Detect which cell encompasses the target text, then output its (x, y) center coordinate. 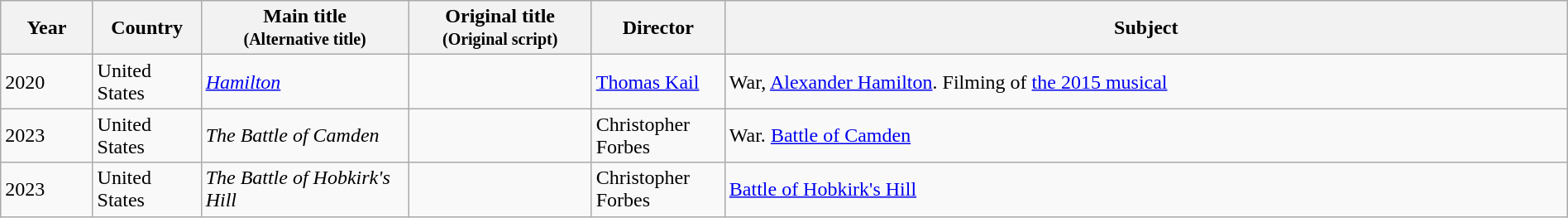
2020 (46, 81)
War. Battle of Camden (1146, 136)
The Battle of Camden (304, 136)
War, Alexander Hamilton. Filming of the 2015 musical (1146, 81)
Subject (1146, 28)
The Battle of Hobkirk's Hill (304, 189)
Director (658, 28)
Main title(Alternative title) (304, 28)
Hamilton (304, 81)
Thomas Kail (658, 81)
Country (147, 28)
Battle of Hobkirk's Hill (1146, 189)
Original title(Original script) (500, 28)
Year (46, 28)
